For the text-containing cell, return its midpoint in (x, y) coordinate format. 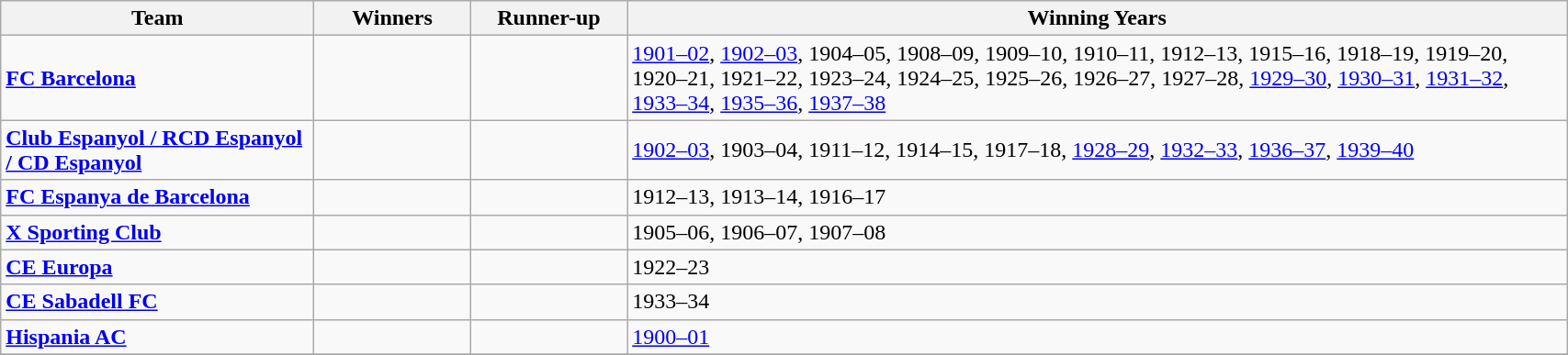
Club Espanyol / RCD Espanyol / CD Espanyol (158, 150)
1933–34 (1097, 302)
Runner-up (548, 18)
1900–01 (1097, 337)
FC Barcelona (158, 78)
CE Europa (158, 267)
CE Sabadell FC (158, 302)
Winning Years (1097, 18)
FC Espanya de Barcelona (158, 197)
1902–03, 1903–04, 1911–12, 1914–15, 1917–18, 1928–29, 1932–33, 1936–37, 1939–40 (1097, 150)
Hispania AC (158, 337)
1905–06, 1906–07, 1907–08 (1097, 232)
1912–13, 1913–14, 1916–17 (1097, 197)
Team (158, 18)
X Sporting Club (158, 232)
1922–23 (1097, 267)
Winners (392, 18)
